Determine the [x, y] coordinate at the center of the cell enclosing the given text.  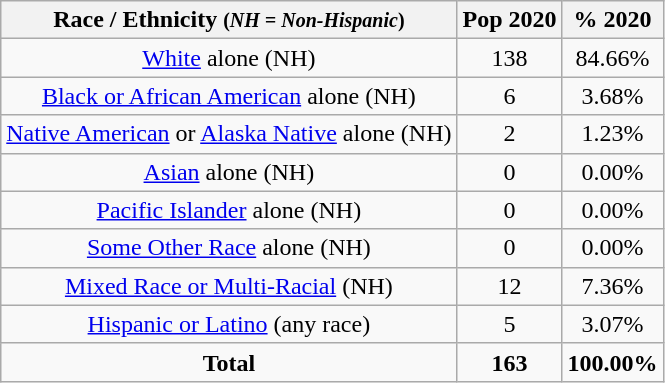
5 [510, 324]
Asian alone (NH) [229, 172]
Black or African American alone (NH) [229, 96]
Mixed Race or Multi-Racial (NH) [229, 286]
White alone (NH) [229, 58]
3.68% [612, 96]
Pop 2020 [510, 20]
1.23% [612, 134]
Some Other Race alone (NH) [229, 248]
Total [229, 362]
3.07% [612, 324]
Native American or Alaska Native alone (NH) [229, 134]
2 [510, 134]
Hispanic or Latino (any race) [229, 324]
100.00% [612, 362]
12 [510, 286]
7.36% [612, 286]
138 [510, 58]
6 [510, 96]
163 [510, 362]
84.66% [612, 58]
% 2020 [612, 20]
Race / Ethnicity (NH = Non-Hispanic) [229, 20]
Pacific Islander alone (NH) [229, 210]
